Return the (X, Y) coordinate for the center point of the cell that contains the specified text.  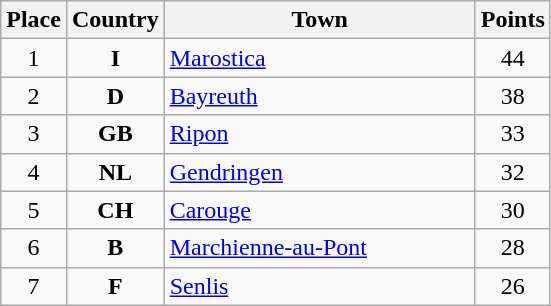
I (115, 58)
30 (512, 210)
Carouge (320, 210)
CH (115, 210)
2 (34, 96)
38 (512, 96)
Ripon (320, 134)
F (115, 286)
7 (34, 286)
D (115, 96)
Place (34, 20)
Points (512, 20)
32 (512, 172)
Bayreuth (320, 96)
5 (34, 210)
Country (115, 20)
33 (512, 134)
Senlis (320, 286)
GB (115, 134)
Town (320, 20)
4 (34, 172)
44 (512, 58)
1 (34, 58)
Marostica (320, 58)
B (115, 248)
Marchienne-au-Pont (320, 248)
3 (34, 134)
Gendringen (320, 172)
28 (512, 248)
6 (34, 248)
NL (115, 172)
26 (512, 286)
